Determine the [x, y] coordinate at the center of the cell enclosing the given text.  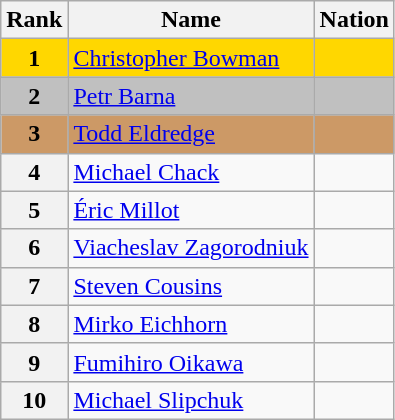
7 [34, 286]
6 [34, 248]
5 [34, 210]
Éric Millot [191, 210]
Viacheslav Zagorodniuk [191, 248]
2 [34, 96]
Mirko Eichhorn [191, 324]
Rank [34, 20]
8 [34, 324]
Fumihiro Oikawa [191, 362]
9 [34, 362]
3 [34, 134]
1 [34, 58]
10 [34, 400]
Michael Slipchuk [191, 400]
Michael Chack [191, 172]
Todd Eldredge [191, 134]
Name [191, 20]
Christopher Bowman [191, 58]
Petr Barna [191, 96]
4 [34, 172]
Steven Cousins [191, 286]
Nation [354, 20]
